Return [x, y] of the center of cell containing provided text 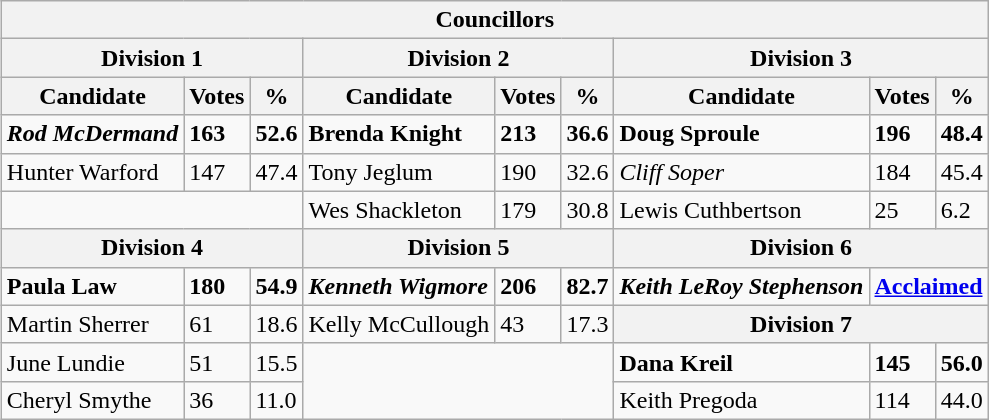
36 [217, 400]
June Lundie [92, 362]
36.6 [588, 134]
Division 6 [801, 248]
Kenneth Wigmore [399, 286]
Keith Pregoda [742, 400]
Wes Shackleton [399, 210]
179 [528, 210]
25 [902, 210]
44.0 [962, 400]
196 [902, 134]
51 [217, 362]
56.0 [962, 362]
18.6 [276, 324]
61 [217, 324]
Kelly McCullough [399, 324]
Division 1 [152, 58]
11.0 [276, 400]
17.3 [588, 324]
180 [217, 286]
Rod McDermand [92, 134]
114 [902, 400]
Division 4 [152, 248]
Division 7 [801, 324]
147 [217, 172]
Doug Sproule [742, 134]
Paula Law [92, 286]
54.9 [276, 286]
145 [902, 362]
Martin Sherrer [92, 324]
Brenda Knight [399, 134]
47.4 [276, 172]
190 [528, 172]
Hunter Warford [92, 172]
45.4 [962, 172]
32.6 [588, 172]
Division 2 [458, 58]
Division 5 [458, 248]
Dana Kreil [742, 362]
Division 3 [801, 58]
52.6 [276, 134]
Councillors [494, 20]
Cheryl Smythe [92, 400]
43 [528, 324]
206 [528, 286]
Tony Jeglum [399, 172]
48.4 [962, 134]
163 [217, 134]
6.2 [962, 210]
Lewis Cuthbertson [742, 210]
Acclaimed [928, 286]
Keith LeRoy Stephenson [742, 286]
82.7 [588, 286]
213 [528, 134]
30.8 [588, 210]
15.5 [276, 362]
184 [902, 172]
Cliff Soper [742, 172]
